Return the [x, y] coordinate for the center point of the cell that contains the specified text.  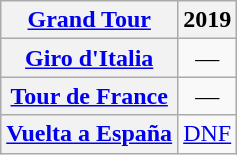
2019 [208, 20]
Giro d'Italia [90, 58]
Vuelta a España [90, 134]
DNF [208, 134]
Grand Tour [90, 20]
Tour de France [90, 96]
